Search for the cell housing the specified text and yield its (x, y) center coordinate. 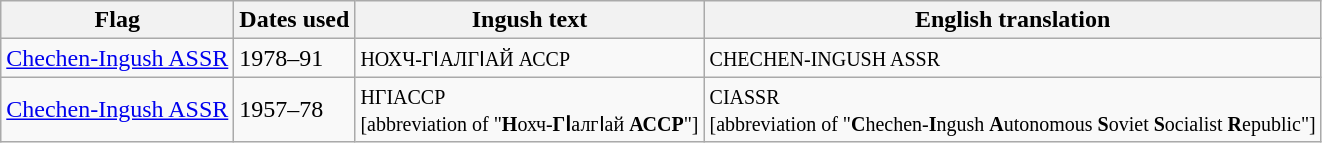
1978–91 (294, 58)
CHECHEN-INGUSH ASSR (1012, 58)
Flag (118, 20)
НГІACCP[abbreviation of "Нохч-ГӀалгӀай АССР"] (530, 110)
1957–78 (294, 110)
English translation (1012, 20)
Ingush text (530, 20)
Dates used (294, 20)
CIASSR[abbreviation of "Chechen-Ingush Autonomous Soviet Socialist Republic"] (1012, 110)
НОХЧ-ГӀАЛГӀАЙ АССР (530, 58)
